From the cell containing the given text, extract its center point as [X, Y] coordinate. 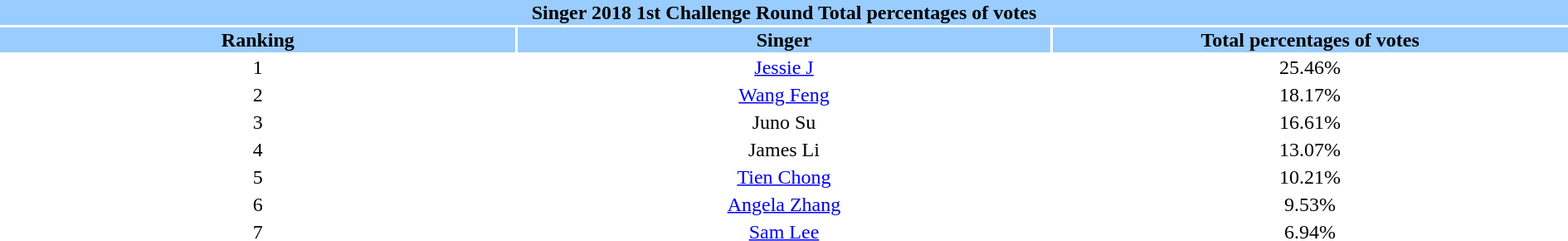
Ranking [258, 40]
Singer [785, 40]
25.46% [1310, 67]
Total percentages of votes [1310, 40]
Singer 2018 1st Challenge Round Total percentages of votes [784, 12]
Juno Su [785, 122]
6 [258, 204]
Tien Chong [785, 177]
2 [258, 95]
1 [258, 67]
13.07% [1310, 150]
James Li [785, 150]
16.61% [1310, 122]
Wang Feng [785, 95]
10.21% [1310, 177]
4 [258, 150]
9.53% [1310, 204]
3 [258, 122]
18.17% [1310, 95]
5 [258, 177]
Jessie J [785, 67]
Angela Zhang [785, 204]
